Return (X, Y) of the center of cell containing provided text 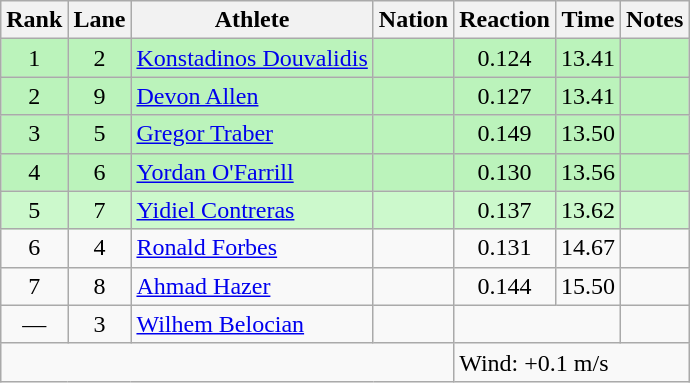
— (34, 324)
9 (100, 96)
Devon Allen (252, 96)
Lane (100, 20)
0.137 (505, 210)
Konstadinos Douvalidis (252, 58)
Athlete (252, 20)
Yidiel Contreras (252, 210)
Time (588, 20)
0.149 (505, 134)
13.62 (588, 210)
Wind: +0.1 m/s (572, 362)
0.131 (505, 248)
Nation (413, 20)
Gregor Traber (252, 134)
Ronald Forbes (252, 248)
13.50 (588, 134)
Reaction (505, 20)
Notes (655, 20)
1 (34, 58)
0.124 (505, 58)
14.67 (588, 248)
Yordan O'Farrill (252, 172)
0.144 (505, 286)
Rank (34, 20)
8 (100, 286)
13.56 (588, 172)
0.130 (505, 172)
Wilhem Belocian (252, 324)
0.127 (505, 96)
Ahmad Hazer (252, 286)
15.50 (588, 286)
